Return (X, Y) of the center of cell containing provided text 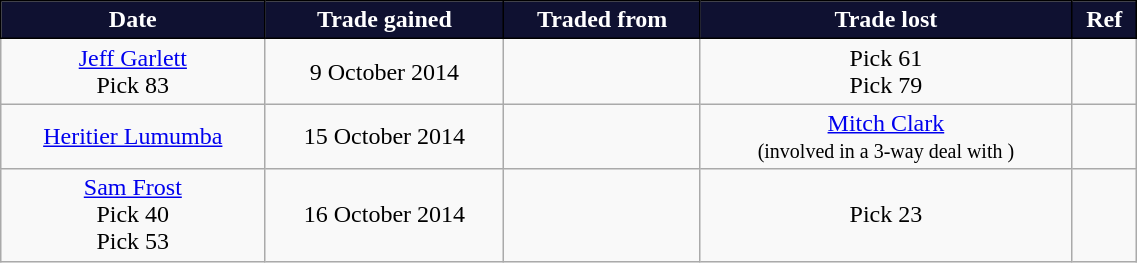
Pick 61 Pick 79 (886, 72)
Sam Frost Pick 40 Pick 53 (133, 215)
9 October 2014 (384, 72)
Traded from (602, 20)
Heritier Lumumba (133, 136)
Ref (1104, 20)
Trade gained (384, 20)
Trade lost (886, 20)
Date (133, 20)
Jeff Garlett Pick 83 (133, 72)
Pick 23 (886, 215)
16 October 2014 (384, 215)
15 October 2014 (384, 136)
Mitch Clark(involved in a 3-way deal with ) (886, 136)
